Pinpoint the cell where the given text exists, returning its (X, Y) midpoint coordinate. 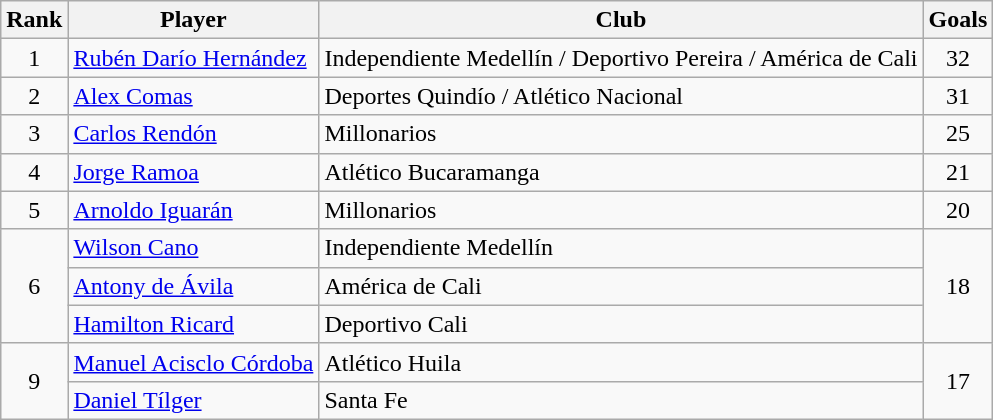
31 (958, 96)
4 (34, 172)
21 (958, 172)
3 (34, 134)
32 (958, 58)
25 (958, 134)
5 (34, 210)
Manuel Acisclo Córdoba (194, 362)
6 (34, 286)
1 (34, 58)
Deportes Quindío / Atlético Nacional (621, 96)
Daniel Tílger (194, 400)
Atlético Huila (621, 362)
Antony de Ávila (194, 286)
Rubén Darío Hernández (194, 58)
Carlos Rendón (194, 134)
17 (958, 381)
20 (958, 210)
Rank (34, 20)
Jorge Ramoa (194, 172)
Independiente Medellín / Deportivo Pereira / América de Cali (621, 58)
Santa Fe (621, 400)
Hamilton Ricard (194, 324)
Atlético Bucaramanga (621, 172)
Deportivo Cali (621, 324)
Arnoldo Iguarán (194, 210)
América de Cali (621, 286)
Player (194, 20)
Alex Comas (194, 96)
Independiente Medellín (621, 248)
Wilson Cano (194, 248)
18 (958, 286)
2 (34, 96)
Club (621, 20)
Goals (958, 20)
9 (34, 381)
